Capture the cell that displays the provided text and extract its (X, Y) central coordinate. 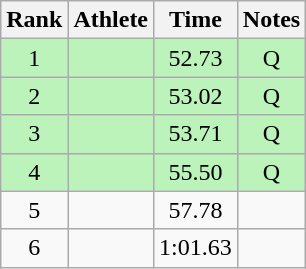
57.78 (196, 210)
5 (34, 210)
Rank (34, 20)
2 (34, 96)
Time (196, 20)
4 (34, 172)
1:01.63 (196, 248)
6 (34, 248)
Athlete (111, 20)
53.71 (196, 134)
1 (34, 58)
55.50 (196, 172)
53.02 (196, 96)
52.73 (196, 58)
Notes (271, 20)
3 (34, 134)
